Extract the (x, y) coordinate from the center of the cell holding the provided text.  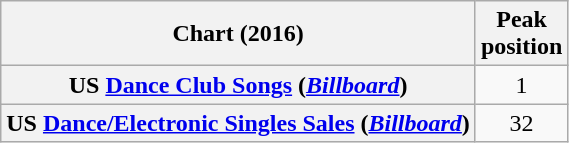
Chart (2016) (238, 34)
Peakposition (521, 34)
32 (521, 123)
1 (521, 85)
US Dance/Electronic Singles Sales (Billboard) (238, 123)
US Dance Club Songs (Billboard) (238, 85)
